From the cell containing the given text, extract its center point as [x, y] coordinate. 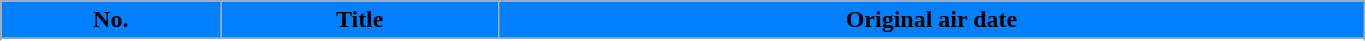
Original air date [932, 20]
No. [111, 20]
Title [360, 20]
